Detect which cell encompasses the target text, then output its [X, Y] center coordinate. 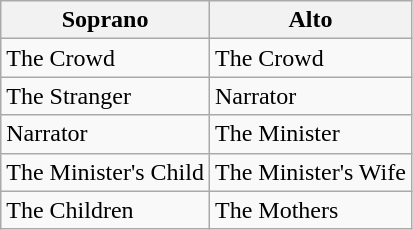
The Minister's Wife [310, 172]
Alto [310, 20]
Soprano [106, 20]
The Minister's Child [106, 172]
The Minister [310, 134]
The Children [106, 210]
The Mothers [310, 210]
The Stranger [106, 96]
